Return the [X, Y] coordinate for the center point of the cell that contains the specified text.  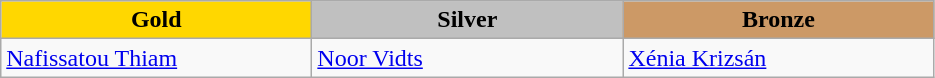
Xénia Krizsán [778, 58]
Noor Vidts [468, 58]
Silver [468, 20]
Nafissatou Thiam [156, 58]
Gold [156, 20]
Bronze [778, 20]
